Capture the cell that displays the provided text and extract its (x, y) central coordinate. 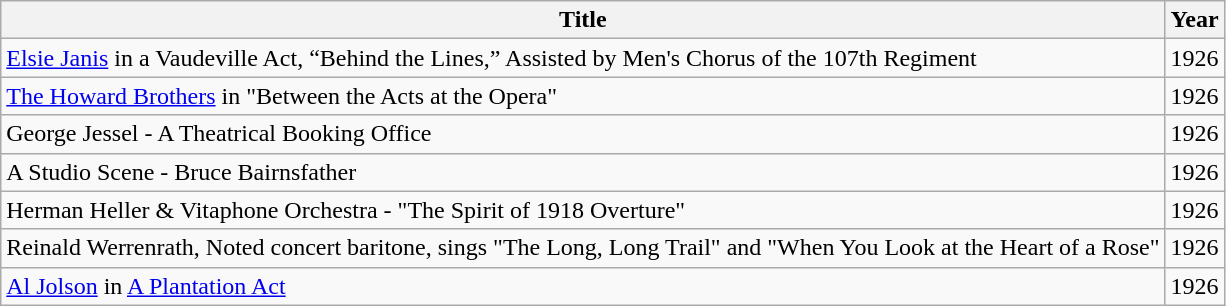
Reinald Werrenrath, Noted concert baritone, sings "The Long, Long Trail" and "When You Look at the Heart of a Rose" (583, 248)
George Jessel - A Theatrical Booking Office (583, 134)
Elsie Janis in a Vaudeville Act, “Behind the Lines,” Assisted by Men's Chorus of the 107th Regiment (583, 58)
A Studio Scene - Bruce Bairnsfather (583, 172)
Year (1194, 20)
Herman Heller & Vitaphone Orchestra - "The Spirit of 1918 Overture" (583, 210)
Al Jolson in A Plantation Act (583, 286)
Title (583, 20)
The Howard Brothers in "Between the Acts at the Opera" (583, 96)
